Detect which cell encompasses the target text, then output its (X, Y) center coordinate. 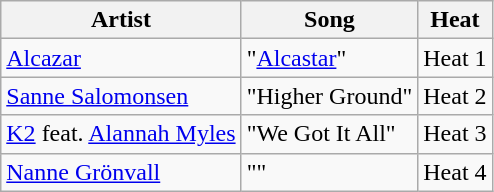
Sanne Salomonsen (121, 96)
"" (330, 172)
Song (330, 20)
Heat 1 (455, 58)
Nanne Grönvall (121, 172)
Heat 3 (455, 134)
Alcazar (121, 58)
Heat (455, 20)
K2 feat. Alannah Myles (121, 134)
"We Got It All" (330, 134)
Artist (121, 20)
Heat 4 (455, 172)
"Higher Ground" (330, 96)
Heat 2 (455, 96)
"Alcastar" (330, 58)
